Extract the [X, Y] coordinate from the center of the cell holding the provided text.  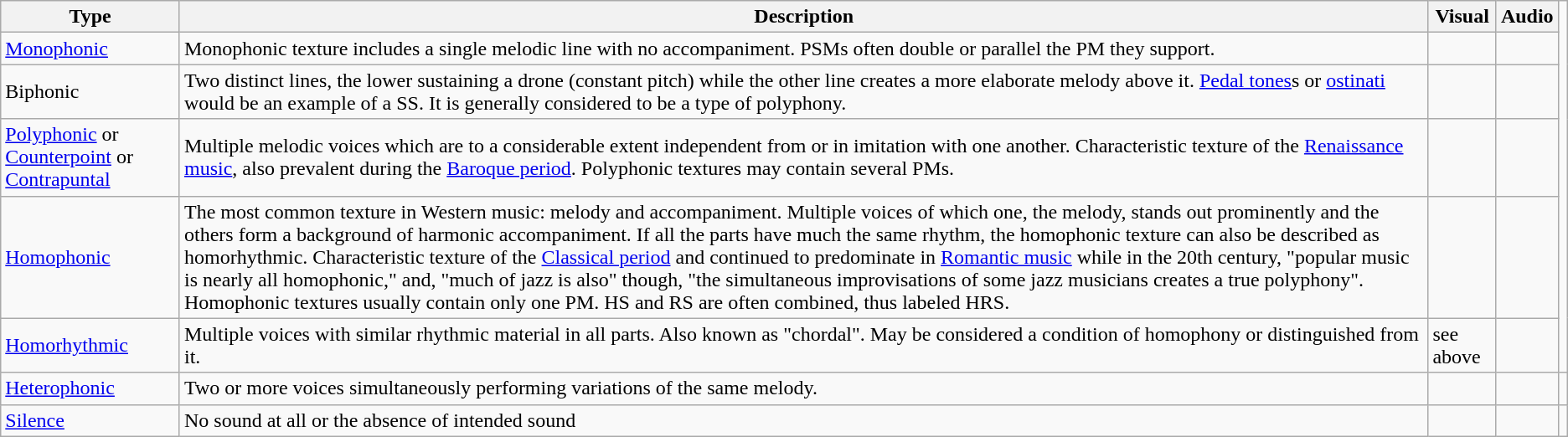
Silence [90, 420]
Audio [1527, 17]
Type [90, 17]
No sound at all or the absence of intended sound [803, 420]
Heterophonic [90, 388]
Monophonic texture includes a single melodic line with no accompaniment. PSMs often double or parallel the PM they support. [803, 49]
Homorhythmic [90, 345]
Monophonic [90, 49]
Visual [1462, 17]
Description [803, 17]
see above [1462, 345]
Two or more voices simultaneously performing variations of the same melody. [803, 388]
Homophonic [90, 257]
Polyphonic or Counterpoint or Contrapuntal [90, 157]
Biphonic [90, 92]
